Return the (X, Y) coordinate for the center point of the cell that contains the specified text.  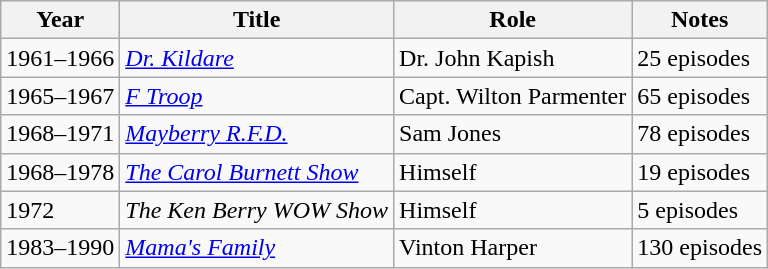
Dr. John Kapish (513, 58)
1983–1990 (60, 248)
25 episodes (700, 58)
Year (60, 20)
1968–1978 (60, 172)
Mayberry R.F.D. (257, 134)
Sam Jones (513, 134)
1972 (60, 210)
19 episodes (700, 172)
Title (257, 20)
Notes (700, 20)
1968–1971 (60, 134)
The Ken Berry WOW Show (257, 210)
65 episodes (700, 96)
Dr. Kildare (257, 58)
The Carol Burnett Show (257, 172)
1965–1967 (60, 96)
Mama's Family (257, 248)
78 episodes (700, 134)
Vinton Harper (513, 248)
Role (513, 20)
1961–1966 (60, 58)
F Troop (257, 96)
5 episodes (700, 210)
130 episodes (700, 248)
Capt. Wilton Parmenter (513, 96)
